Capture the cell that displays the provided text and extract its [X, Y] central coordinate. 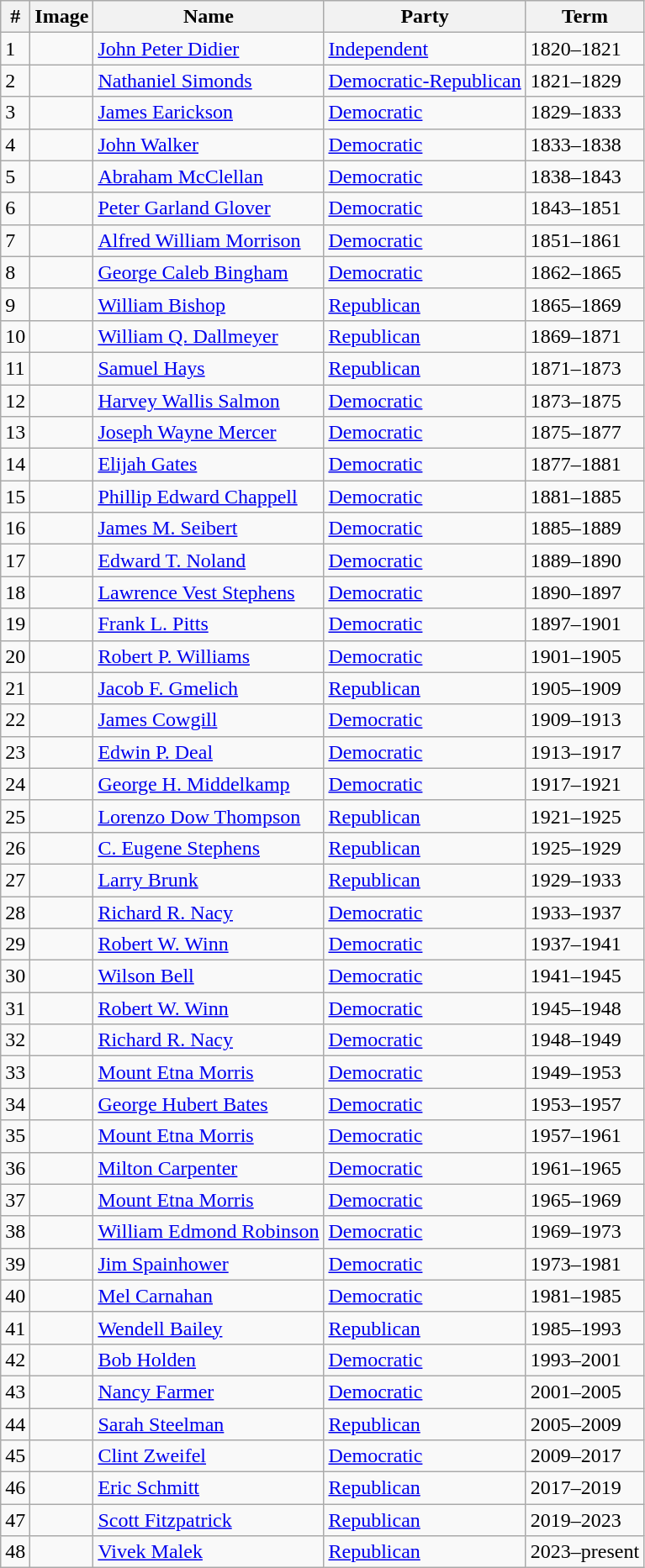
Edward T. Noland [209, 560]
Image [62, 17]
2019–2023 [584, 1520]
21 [15, 688]
40 [15, 1296]
William Bishop [209, 304]
1909–1913 [584, 720]
1851–1861 [584, 240]
25 [15, 816]
45 [15, 1456]
Frank L. Pitts [209, 624]
38 [15, 1232]
1875–1877 [584, 433]
Vivek Malek [209, 1552]
1877–1881 [584, 465]
1941–1945 [584, 976]
1949–1953 [584, 1072]
Edwin P. Deal [209, 752]
39 [15, 1264]
1843–1851 [584, 208]
George Caleb Bingham [209, 272]
3 [15, 113]
Scott Fitzpatrick [209, 1520]
Elijah Gates [209, 465]
Abraham McClellan [209, 176]
2 [15, 81]
1969–1973 [584, 1232]
28 [15, 912]
14 [15, 465]
1889–1890 [584, 560]
1833–1838 [584, 145]
James M. Seibert [209, 529]
1885–1889 [584, 529]
1869–1871 [584, 336]
29 [15, 944]
1981–1985 [584, 1296]
1993–2001 [584, 1360]
Milton Carpenter [209, 1168]
26 [15, 848]
Joseph Wayne Mercer [209, 433]
1865–1869 [584, 304]
Democratic-Republican [425, 81]
William Q. Dallmeyer [209, 336]
1897–1901 [584, 624]
Name [209, 17]
Samuel Hays [209, 368]
1985–1993 [584, 1328]
Sarah Steelman [209, 1424]
12 [15, 401]
C. Eugene Stephens [209, 848]
Mel Carnahan [209, 1296]
34 [15, 1104]
5 [15, 176]
22 [15, 720]
1901–1905 [584, 656]
19 [15, 624]
47 [15, 1520]
36 [15, 1168]
Phillip Edward Chappell [209, 497]
9 [15, 304]
2005–2009 [584, 1424]
1917–1921 [584, 784]
6 [15, 208]
George Hubert Bates [209, 1104]
1961–1965 [584, 1168]
Nancy Farmer [209, 1392]
Peter Garland Glover [209, 208]
1862–1865 [584, 272]
1820–1821 [584, 49]
2023–present [584, 1552]
4 [15, 145]
William Edmond Robinson [209, 1232]
1873–1875 [584, 401]
1921–1925 [584, 816]
43 [15, 1392]
1933–1937 [584, 912]
16 [15, 529]
1 [15, 49]
2017–2019 [584, 1488]
35 [15, 1136]
Lawrence Vest Stephens [209, 592]
James Cowgill [209, 720]
1945–1948 [584, 1008]
Robert P. Williams [209, 656]
10 [15, 336]
1905–1909 [584, 688]
John Peter Didier [209, 49]
James Earickson [209, 113]
1871–1873 [584, 368]
15 [15, 497]
1948–1949 [584, 1040]
46 [15, 1488]
41 [15, 1328]
11 [15, 368]
2009–2017 [584, 1456]
17 [15, 560]
Bob Holden [209, 1360]
1929–1933 [584, 880]
27 [15, 880]
Nathaniel Simonds [209, 81]
48 [15, 1552]
Term [584, 17]
1965–1969 [584, 1200]
23 [15, 752]
1953–1957 [584, 1104]
Clint Zweifel [209, 1456]
Party [425, 17]
1937–1941 [584, 944]
33 [15, 1072]
Larry Brunk [209, 880]
30 [15, 976]
Eric Schmitt [209, 1488]
Jacob F. Gmelich [209, 688]
32 [15, 1040]
42 [15, 1360]
Jim Spainhower [209, 1264]
2001–2005 [584, 1392]
John Walker [209, 145]
1829–1833 [584, 113]
Lorenzo Dow Thompson [209, 816]
George H. Middelkamp [209, 784]
1925–1929 [584, 848]
1838–1843 [584, 176]
44 [15, 1424]
1913–1917 [584, 752]
Wendell Bailey [209, 1328]
18 [15, 592]
Alfred William Morrison [209, 240]
1881–1885 [584, 497]
1821–1829 [584, 81]
Independent [425, 49]
7 [15, 240]
37 [15, 1200]
Harvey Wallis Salmon [209, 401]
24 [15, 784]
# [15, 17]
13 [15, 433]
1890–1897 [584, 592]
1973–1981 [584, 1264]
1957–1961 [584, 1136]
Wilson Bell [209, 976]
8 [15, 272]
20 [15, 656]
31 [15, 1008]
